Search for the cell housing the specified text and yield its [x, y] center coordinate. 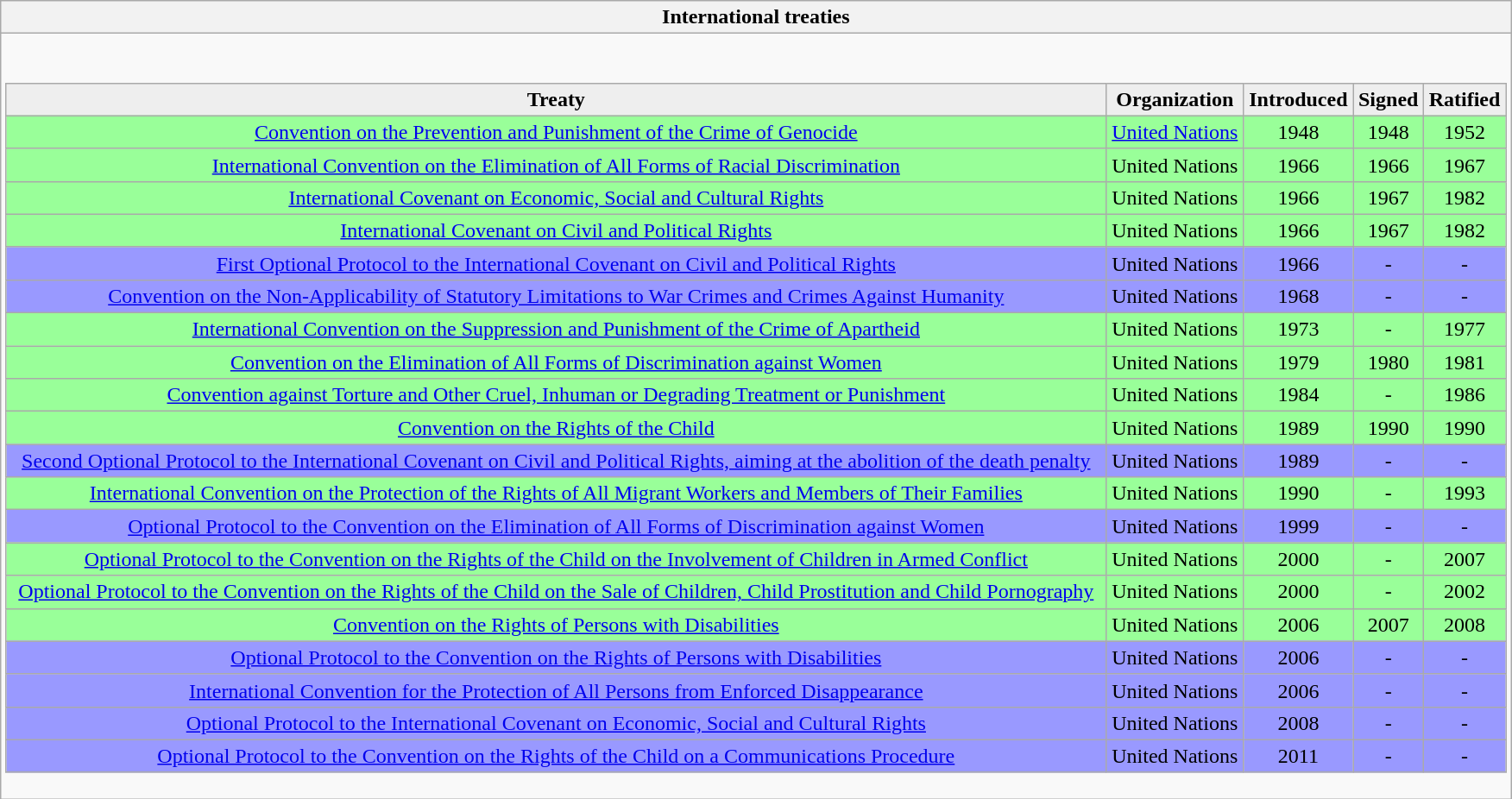
International Convention for the Protection of All Persons from Enforced Disappearance [556, 690]
Optional Protocol to the Convention on the Rights of the Child on a Communications Procedure [556, 756]
International Covenant on Civil and Political Rights [556, 230]
Optional Protocol to the Convention on the Rights of the Child on the Involvement of Children in Armed Conflict [556, 559]
Convention on the Prevention and Punishment of the Crime of Genocide [556, 132]
Convention on the Rights of the Child [556, 428]
1993 [1464, 494]
International treaties [756, 17]
International Convention on the Elimination of All Forms of Racial Discrimination [556, 165]
1986 [1464, 395]
2011 [1298, 756]
Introduced [1298, 99]
1973 [1298, 330]
Second Optional Protocol to the International Covenant on Civil and Political Rights, aiming at the abolition of the death penalty [556, 461]
Organization [1175, 99]
Optional Protocol to the International Covenant on Economic, Social and Cultural Rights [556, 723]
1980 [1389, 362]
Optional Protocol to the Convention on the Rights of the Child on the Sale of Children, Child Prostitution and Child Pornography [556, 592]
Signed [1389, 99]
Optional Protocol to the Convention on the Elimination of All Forms of Discrimination against Women [556, 526]
Treaty [556, 99]
1999 [1298, 526]
International Convention on the Protection of the Rights of All Migrant Workers and Members of Their Families [556, 494]
1979 [1298, 362]
Convention against Torture and Other Cruel, Inhuman or Degrading Treatment or Punishment [556, 395]
2002 [1464, 592]
Ratified [1464, 99]
Convention on the Rights of Persons with Disabilities [556, 625]
1968 [1298, 296]
Optional Protocol to the Convention on the Rights of Persons with Disabilities [556, 657]
Convention on the Non-Applicability of Statutory Limitations to War Crimes and Crimes Against Humanity [556, 296]
International Covenant on Economic, Social and Cultural Rights [556, 198]
1952 [1464, 132]
International Convention on the Suppression and Punishment of the Crime of Apartheid [556, 330]
1977 [1464, 330]
1981 [1464, 362]
First Optional Protocol to the International Covenant on Civil and Political Rights [556, 263]
Convention on the Elimination of All Forms of Discrimination against Women [556, 362]
1984 [1298, 395]
